Search for the cell housing the specified text and yield its (x, y) center coordinate. 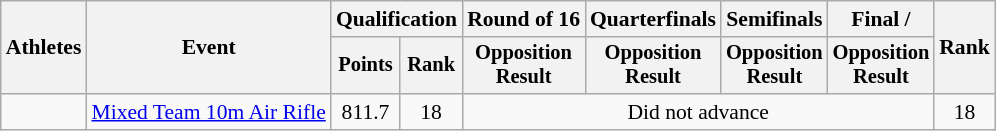
811.7 (366, 112)
Did not advance (698, 112)
Semifinals (774, 19)
Mixed Team 10m Air Rifle (208, 112)
Final / (882, 19)
Round of 16 (524, 19)
Athletes (44, 48)
Event (208, 48)
Points (366, 66)
Qualification (396, 19)
Quarterfinals (653, 19)
